Identify which cell holds the provided text, then report its [x, y] central coordinate. 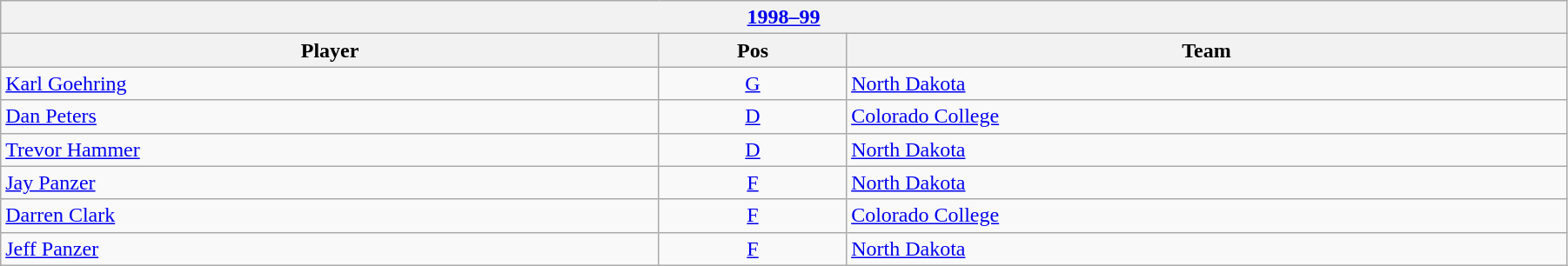
1998–99 [784, 17]
Jeff Panzer [331, 249]
Team [1207, 50]
Player [331, 50]
Trevor Hammer [331, 150]
G [752, 83]
Jay Panzer [331, 183]
Karl Goehring [331, 83]
Dan Peters [331, 116]
Darren Clark [331, 216]
Pos [752, 50]
